Find where the given text appears and provide that cell's center as (x, y) coordinate. 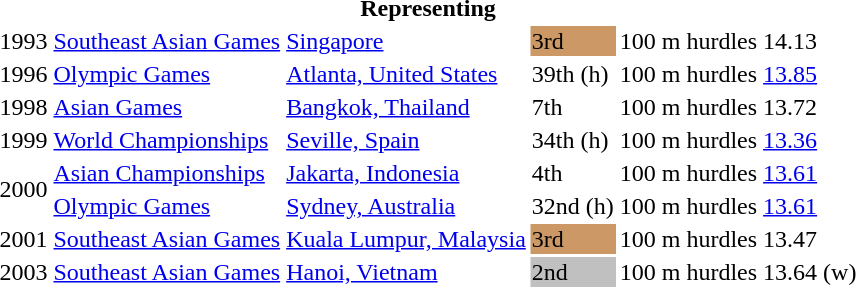
Sydney, Australia (406, 206)
Asian Games (167, 107)
4th (572, 173)
Seville, Spain (406, 140)
Atlanta, United States (406, 74)
Asian Championships (167, 173)
Hanoi, Vietnam (406, 272)
32nd (h) (572, 206)
Singapore (406, 41)
Jakarta, Indonesia (406, 173)
Kuala Lumpur, Malaysia (406, 239)
2nd (572, 272)
7th (572, 107)
34th (h) (572, 140)
Bangkok, Thailand (406, 107)
World Championships (167, 140)
39th (h) (572, 74)
